Detect which cell encompasses the target text, then output its [X, Y] center coordinate. 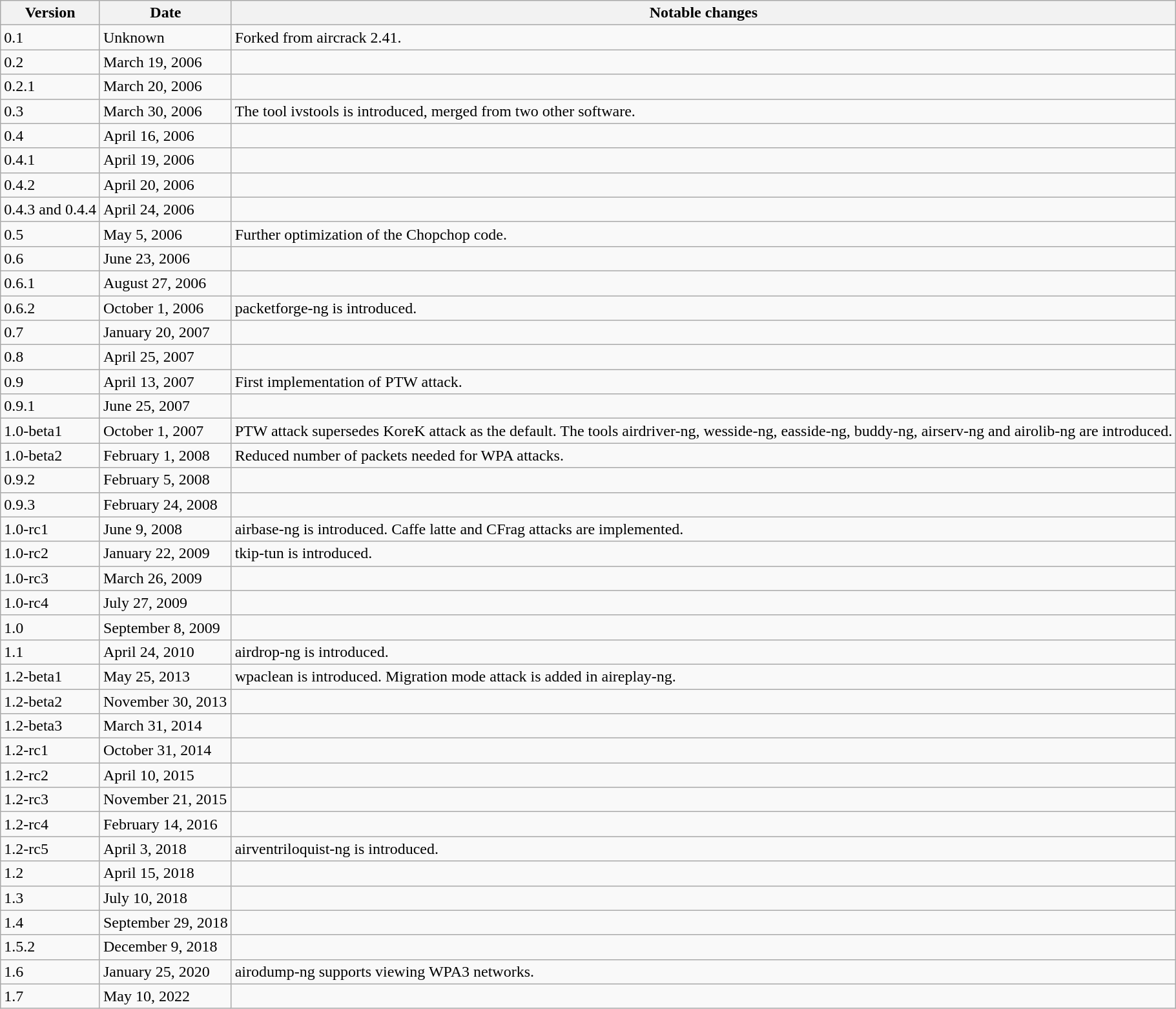
airbase-ng is introduced. Caffe latte and CFrag attacks are implemented. [704, 529]
January 25, 2020 [165, 972]
0.2 [50, 62]
1.2 [50, 873]
March 30, 2006 [165, 111]
October 1, 2007 [165, 431]
April 15, 2018 [165, 873]
1.2-rc5 [50, 849]
April 20, 2006 [165, 185]
April 16, 2006 [165, 136]
1.0-rc1 [50, 529]
wpaclean is introduced. Migration mode attack is added in aireplay-ng. [704, 676]
July 27, 2009 [165, 603]
airdrop-ng is introduced. [704, 652]
0.7 [50, 333]
Version [50, 13]
Notable changes [704, 13]
1.0-beta2 [50, 455]
August 27, 2006 [165, 283]
September 29, 2018 [165, 922]
The tool ivstools is introduced, merged from two other software. [704, 111]
0.4 [50, 136]
September 8, 2009 [165, 627]
March 31, 2014 [165, 726]
Date [165, 13]
April 13, 2007 [165, 382]
1.5.2 [50, 947]
airventriloquist-ng is introduced. [704, 849]
0.9 [50, 382]
0.9.3 [50, 505]
July 10, 2018 [165, 898]
packetforge-ng is introduced. [704, 308]
May 25, 2013 [165, 676]
0.6.2 [50, 308]
0.4.2 [50, 185]
1.2-beta1 [50, 676]
November 30, 2013 [165, 701]
0.1 [50, 37]
January 22, 2009 [165, 554]
June 23, 2006 [165, 258]
0.4.1 [50, 160]
0.6 [50, 258]
December 9, 2018 [165, 947]
0.9.2 [50, 480]
First implementation of PTW attack. [704, 382]
October 31, 2014 [165, 751]
February 14, 2016 [165, 824]
April 24, 2010 [165, 652]
1.7 [50, 996]
June 9, 2008 [165, 529]
1.1 [50, 652]
1.2-beta3 [50, 726]
1.4 [50, 922]
April 25, 2007 [165, 357]
March 19, 2006 [165, 62]
1.0-beta1 [50, 431]
0.3 [50, 111]
0.9.1 [50, 406]
May 10, 2022 [165, 996]
February 1, 2008 [165, 455]
Forked from aircrack 2.41. [704, 37]
1.0-rc2 [50, 554]
November 21, 2015 [165, 800]
May 5, 2006 [165, 234]
1.2-rc4 [50, 824]
Reduced number of packets needed for WPA attacks. [704, 455]
June 25, 2007 [165, 406]
1.0-rc3 [50, 578]
March 20, 2006 [165, 87]
January 20, 2007 [165, 333]
0.6.1 [50, 283]
April 10, 2015 [165, 775]
0.8 [50, 357]
tkip-tun is introduced. [704, 554]
February 5, 2008 [165, 480]
Further optimization of the Chopchop code. [704, 234]
1.0-rc4 [50, 603]
1.0 [50, 627]
1.2-rc2 [50, 775]
April 24, 2006 [165, 209]
February 24, 2008 [165, 505]
April 19, 2006 [165, 160]
1.2-rc1 [50, 751]
0.5 [50, 234]
0.4.3 and 0.4.4 [50, 209]
Unknown [165, 37]
1.6 [50, 972]
0.2.1 [50, 87]
1.2-rc3 [50, 800]
1.3 [50, 898]
March 26, 2009 [165, 578]
1.2-beta2 [50, 701]
airodump-ng supports viewing WPA3 networks. [704, 972]
October 1, 2006 [165, 308]
April 3, 2018 [165, 849]
